For the text-containing cell, return its midpoint in (x, y) coordinate format. 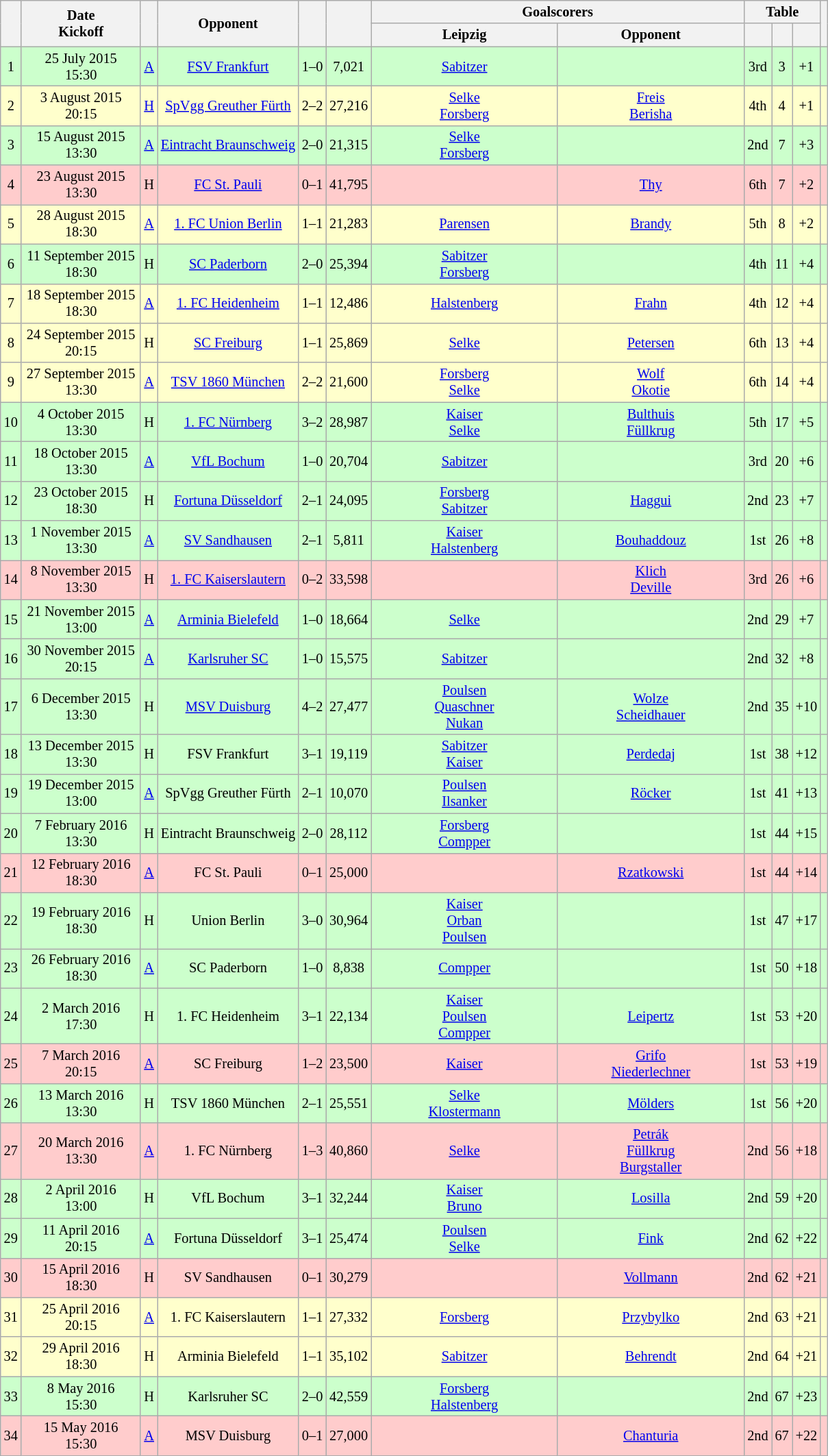
19 February 201618:30 (81, 920)
+3 (807, 145)
2 April 201613:00 (81, 1198)
7 March 201620:15 (81, 1063)
+19 (807, 1063)
Perdedaj (651, 754)
Brandy (651, 224)
7 February 201613:30 (81, 833)
35,102 (349, 1357)
Bouhaddouz (651, 541)
26 February 201618:30 (81, 968)
7,021 (349, 66)
Kaiser Bruno (464, 1198)
Parensen (464, 224)
Losilla (651, 1198)
Forsberg Sabitzer (464, 501)
24 September 201520:15 (81, 343)
Poulsen Quaschner Nukan (464, 706)
Forsberg (464, 1317)
Petersen (651, 343)
11 April 201620:15 (81, 1238)
Poulsen Ilsanker (464, 793)
Selke Klostermann (464, 1103)
25 July 201515:30 (81, 66)
13 December 201513:30 (81, 754)
Sabitzer Forsberg (464, 264)
21 (11, 873)
5 (11, 224)
24 (11, 1016)
Fink (651, 1238)
+12 (807, 754)
3–2 (312, 422)
16 (11, 658)
25 (11, 1063)
Behrendt (651, 1357)
5,811 (349, 541)
21,600 (349, 382)
8 November 201513:30 (81, 580)
64 (782, 1357)
41,795 (349, 185)
29 April 201618:30 (81, 1357)
+15 (807, 833)
2 March 201617:30 (81, 1016)
0–2 (312, 580)
15 (11, 619)
Goalscorers (557, 12)
38 (782, 754)
34 (11, 1435)
1. FC Union Berlin (228, 224)
19 (11, 793)
27 September 201513:30 (81, 382)
Kaiser Halstenberg (464, 541)
Leipzig (464, 35)
41 (782, 793)
22,134 (349, 1016)
42,559 (349, 1396)
Wolze Scheidhauer (651, 706)
25,551 (349, 1103)
18,664 (349, 619)
21 November 201513:00 (81, 619)
2 (11, 106)
Przybylko (651, 1317)
1 (11, 66)
27,477 (349, 706)
50 (782, 968)
15 August 201513:30 (81, 145)
10,070 (349, 793)
24,095 (349, 501)
Halstenberg (464, 304)
1 November 201513:30 (81, 541)
27,216 (349, 106)
13 March 201613:30 (81, 1103)
21,315 (349, 145)
18 October 201513:30 (81, 461)
Chanturia (651, 1435)
Union Berlin (228, 920)
27 (11, 1151)
8 May 201615:30 (81, 1396)
1–2 (312, 1063)
DateKickoff (81, 23)
27,332 (349, 1317)
Bulthuis Füllkrug (651, 422)
Forsberg Compper (464, 833)
59 (782, 1198)
30,964 (349, 920)
19,119 (349, 754)
Kaiser Orban Poulsen (464, 920)
6 (11, 264)
Röcker (651, 793)
+23 (807, 1396)
+10 (807, 706)
10 (11, 422)
Rzatkowski (651, 873)
63 (782, 1317)
4 October 201513:30 (81, 422)
15 May 201615:30 (81, 1435)
18 September 201518:30 (81, 304)
9 (11, 382)
19 December 201513:00 (81, 793)
25,869 (349, 343)
Petrák Füllkrug Burgstaller (651, 1151)
25 April 201620:15 (81, 1317)
+17 (807, 920)
3–0 (312, 920)
Forsberg Halstenberg (464, 1396)
23,500 (349, 1063)
32,244 (349, 1198)
28 August 201518:30 (81, 224)
3 August 201520:15 (81, 106)
47 (782, 920)
1–3 (312, 1151)
28 (11, 1198)
33,598 (349, 580)
11 September 201518:30 (81, 264)
22 (11, 920)
33 (11, 1396)
25,394 (349, 264)
4–2 (312, 706)
18 (11, 754)
Grifo Niederlechner (651, 1063)
Freis Berisha (651, 106)
Wolf Okotie (651, 382)
Kaiser Selke (464, 422)
15 April 201618:30 (81, 1278)
Thy (651, 185)
+13 (807, 793)
23 August 201513:30 (81, 185)
Leipertz (651, 1016)
Vollmann (651, 1278)
Sabitzer Kaiser (464, 754)
12,486 (349, 304)
40,860 (349, 1151)
12 February 201618:30 (81, 873)
Poulsen Selke (464, 1238)
Frahn (651, 304)
Klich Deville (651, 580)
6 December 201513:30 (81, 706)
21,283 (349, 224)
27,000 (349, 1435)
31 (11, 1317)
28,112 (349, 833)
30,279 (349, 1278)
Kaiser Poulsen Compper (464, 1016)
20,704 (349, 461)
25,000 (349, 873)
+5 (807, 422)
20 March 201613:30 (81, 1151)
+14 (807, 873)
Haggui (651, 501)
28,987 (349, 422)
Forsberg Selke (464, 382)
30 (11, 1278)
30 November 201520:15 (81, 658)
Mölders (651, 1103)
35 (782, 706)
8,838 (349, 968)
Compper (464, 968)
15,575 (349, 658)
Table (782, 12)
Kaiser (464, 1063)
23 October 201518:30 (81, 501)
25,474 (349, 1238)
